Detect which cell encompasses the target text, then output its [x, y] center coordinate. 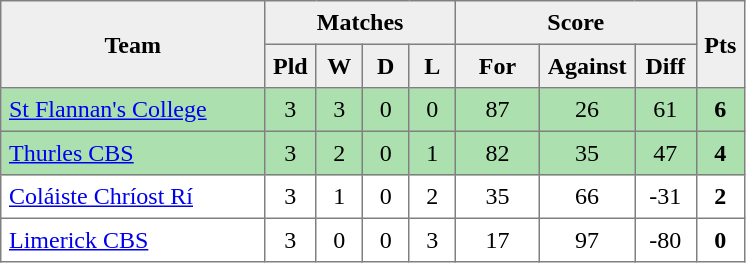
Against [586, 66]
W [339, 66]
For [497, 66]
66 [586, 197]
6 [720, 110]
87 [497, 110]
Pld [290, 66]
-31 [666, 197]
Team [133, 44]
17 [497, 240]
61 [666, 110]
-80 [666, 240]
Coláiste Chríost Rí [133, 197]
L [432, 66]
Thurles CBS [133, 153]
Score [576, 23]
47 [666, 153]
82 [497, 153]
97 [586, 240]
St Flannan's College [133, 110]
Matches [360, 23]
Limerick CBS [133, 240]
4 [720, 153]
26 [586, 110]
Diff [666, 66]
Pts [720, 44]
D [385, 66]
